Find where the given text appears and provide that cell's center as [x, y] coordinate. 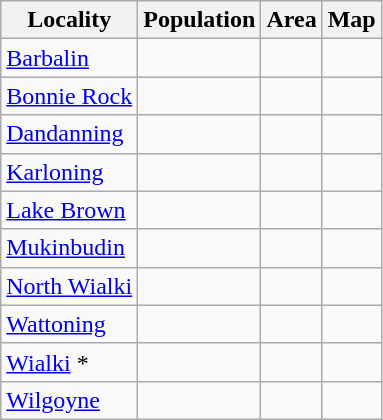
Map [352, 20]
Barbalin [70, 58]
Lake Brown [70, 210]
Dandanning [70, 134]
Area [292, 20]
Mukinbudin [70, 248]
Wialki * [70, 362]
Locality [70, 20]
Bonnie Rock [70, 96]
Population [200, 20]
Wilgoyne [70, 400]
North Wialki [70, 286]
Karloning [70, 172]
Wattoning [70, 324]
